Provide the (x, y) coordinate of the cell's center where the given text is located.  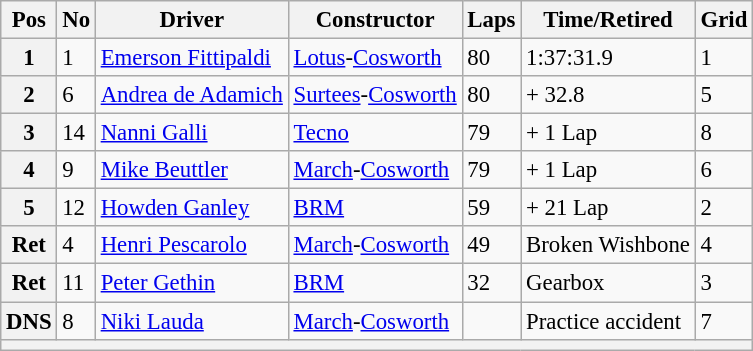
Tecno (375, 133)
Practice accident (608, 321)
Driver (192, 20)
Broken Wishbone (608, 245)
49 (492, 245)
12 (76, 208)
7 (724, 321)
Laps (492, 20)
Surtees-Cosworth (375, 95)
Time/Retired (608, 20)
Constructor (375, 20)
DNS (29, 321)
Gearbox (608, 283)
Lotus-Cosworth (375, 58)
32 (492, 283)
+ 32.8 (608, 95)
Henri Pescarolo (192, 245)
59 (492, 208)
Howden Ganley (192, 208)
Grid (724, 20)
Nanni Galli (192, 133)
14 (76, 133)
Peter Gethin (192, 283)
Mike Beuttler (192, 170)
1:37:31.9 (608, 58)
Niki Lauda (192, 321)
Emerson Fittipaldi (192, 58)
11 (76, 283)
+ 21 Lap (608, 208)
No (76, 20)
9 (76, 170)
Andrea de Adamich (192, 95)
Pos (29, 20)
